For the text-containing cell, return its midpoint in [x, y] coordinate format. 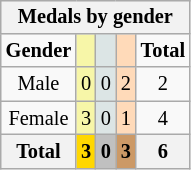
Medals by gender [96, 17]
4 [163, 118]
Female [38, 118]
Gender [38, 51]
Male [38, 84]
1 [126, 118]
6 [163, 152]
